From the cell containing the given text, extract its center point as (x, y) coordinate. 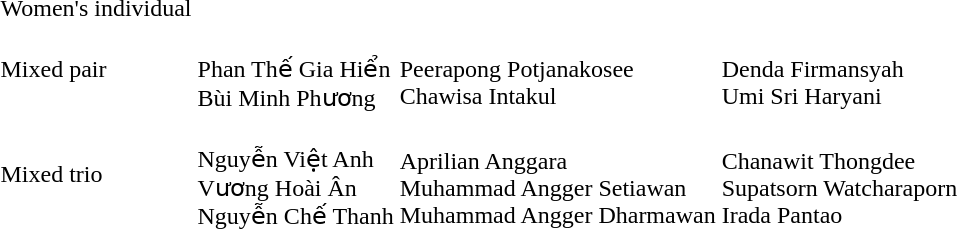
Peerapong PotjanakoseeChawisa Intakul (558, 70)
Phan Thế Gia HiểnBùi Minh Phương (296, 70)
